Find where the given text appears and provide that cell's center as (X, Y) coordinate. 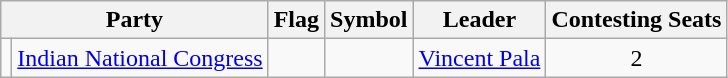
Contesting Seats (636, 20)
Leader (480, 20)
Vincent Pala (480, 58)
Indian National Congress (140, 58)
2 (636, 58)
Flag (296, 20)
Symbol (369, 20)
Party (134, 20)
